Determine the (x, y) coordinate at the center of the cell enclosing the given text.  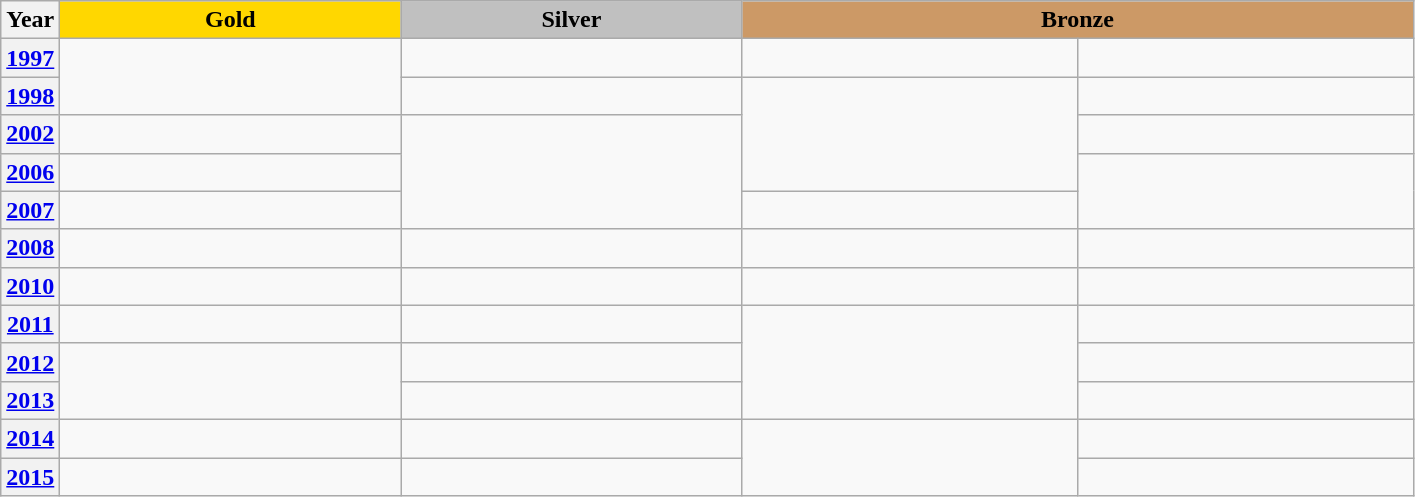
2014 (30, 438)
2008 (30, 248)
Gold (230, 20)
1998 (30, 96)
2002 (30, 134)
Bronze (1078, 20)
2011 (30, 324)
2012 (30, 362)
2007 (30, 210)
2015 (30, 477)
Year (30, 20)
Silver (572, 20)
2010 (30, 286)
2013 (30, 400)
1997 (30, 58)
2006 (30, 172)
